Provide the (X, Y) coordinate of the cell's center where the given text is located.  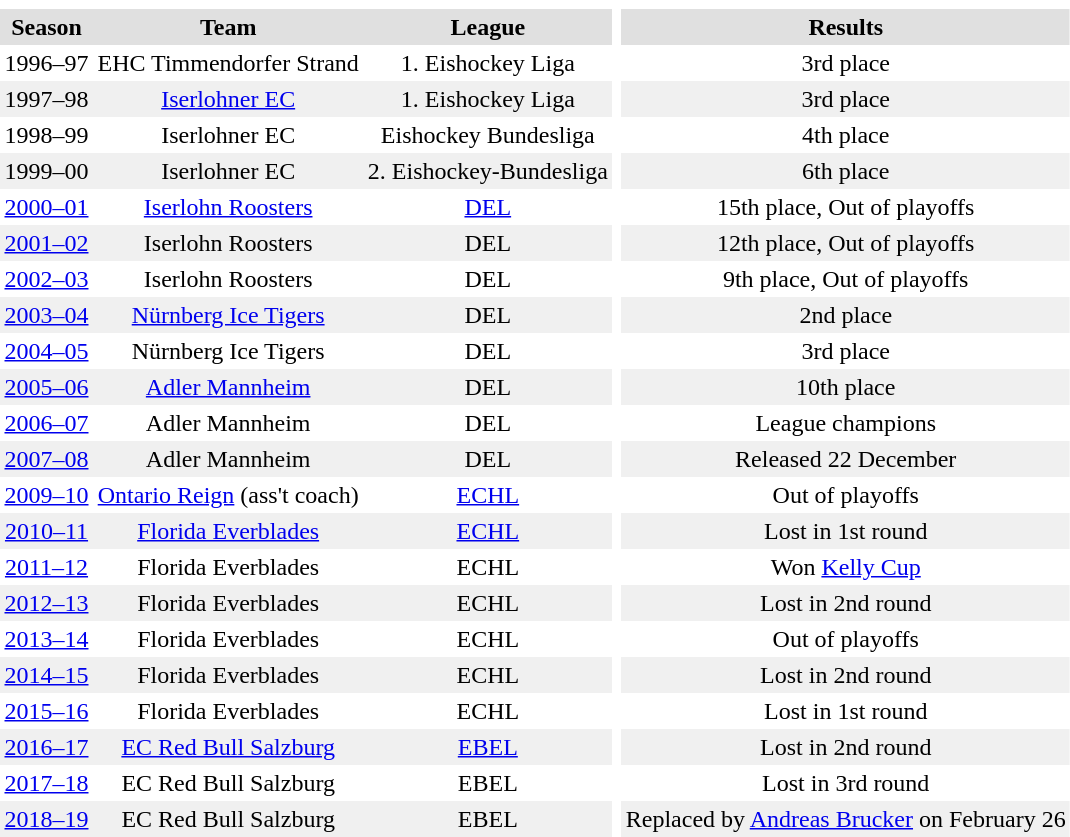
2017–18 (46, 783)
1997–98 (46, 99)
2016–17 (46, 747)
2003–04 (46, 315)
Released 22 December (846, 459)
2. Eishockey-Bundesliga (488, 171)
Ontario Reign (ass't coach) (228, 495)
League (488, 27)
10th place (846, 387)
2007–08 (46, 459)
1996–97 (46, 63)
Won Kelly Cup (846, 567)
6th place (846, 171)
2015–16 (46, 711)
9th place, Out of playoffs (846, 279)
2010–11 (46, 531)
2014–15 (46, 675)
2009–10 (46, 495)
2011–12 (46, 567)
2006–07 (46, 423)
2012–13 (46, 603)
Results (846, 27)
12th place, Out of playoffs (846, 243)
Lost in 3rd round (846, 783)
2018–19 (46, 819)
4th place (846, 135)
15th place, Out of playoffs (846, 207)
EHC Timmendorfer Strand (228, 63)
2nd place (846, 315)
2004–05 (46, 351)
2013–14 (46, 639)
2000–01 (46, 207)
2002–03 (46, 279)
2005–06 (46, 387)
1999–00 (46, 171)
Season (46, 27)
Team (228, 27)
Eishockey Bundesliga (488, 135)
1998–99 (46, 135)
League champions (846, 423)
Replaced by Andreas Brucker on February 26 (846, 819)
2001–02 (46, 243)
